Return the [X, Y] coordinate for the center point of the cell that contains the specified text.  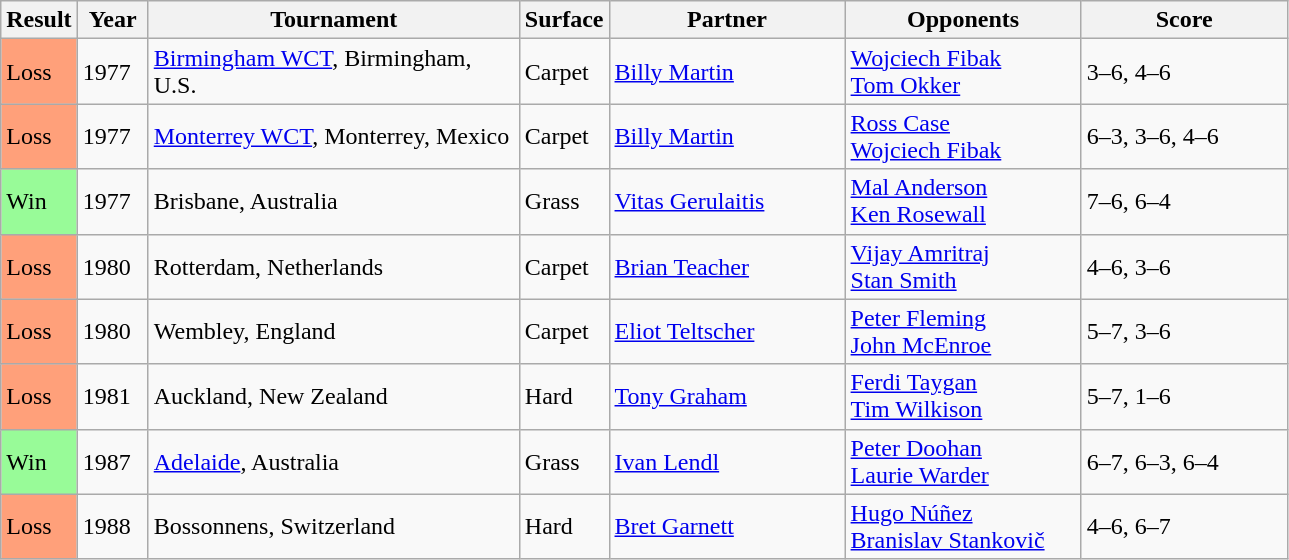
Ferdi Taygan Tim Wilkison [963, 396]
Peter Fleming John McEnroe [963, 332]
Tournament [334, 20]
Brisbane, Australia [334, 202]
5–7, 1–6 [1184, 396]
7–6, 6–4 [1184, 202]
Ross Case Wojciech Fibak [963, 136]
Vitas Gerulaitis [727, 202]
Opponents [963, 20]
Auckland, New Zealand [334, 396]
1987 [112, 462]
Birmingham WCT, Birmingham, U.S. [334, 72]
Hugo Núñez Branislav Stankovič [963, 526]
Rotterdam, Netherlands [334, 266]
Bossonnens, Switzerland [334, 526]
Mal Anderson Ken Rosewall [963, 202]
Vijay Amritraj Stan Smith [963, 266]
Brian Teacher [727, 266]
5–7, 3–6 [1184, 332]
Wojciech Fibak Tom Okker [963, 72]
4–6, 6–7 [1184, 526]
Tony Graham [727, 396]
Surface [564, 20]
Peter Doohan Laurie Warder [963, 462]
Result [39, 20]
Adelaide, Australia [334, 462]
4–6, 3–6 [1184, 266]
Bret Garnett [727, 526]
6–3, 3–6, 4–6 [1184, 136]
Eliot Teltscher [727, 332]
Year [112, 20]
Wembley, England [334, 332]
Monterrey WCT, Monterrey, Mexico [334, 136]
Partner [727, 20]
Ivan Lendl [727, 462]
Score [1184, 20]
6–7, 6–3, 6–4 [1184, 462]
3–6, 4–6 [1184, 72]
1988 [112, 526]
1981 [112, 396]
